Extract the (X, Y) coordinate from the center of the cell holding the provided text.  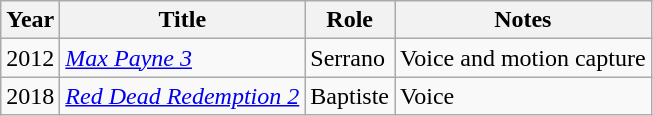
Role (350, 20)
Baptiste (350, 96)
Max Payne 3 (182, 58)
Year (30, 20)
Voice and motion capture (524, 58)
Title (182, 20)
Notes (524, 20)
Voice (524, 96)
Red Dead Redemption 2 (182, 96)
Serrano (350, 58)
2018 (30, 96)
2012 (30, 58)
